Scan for the cell matching the given text and deliver its (x, y) coordinate at center. 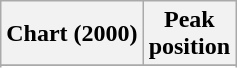
Chart (2000) (72, 34)
Peakposition (189, 34)
